Output the (x, y) coordinate of the center of the cell containing the given text.  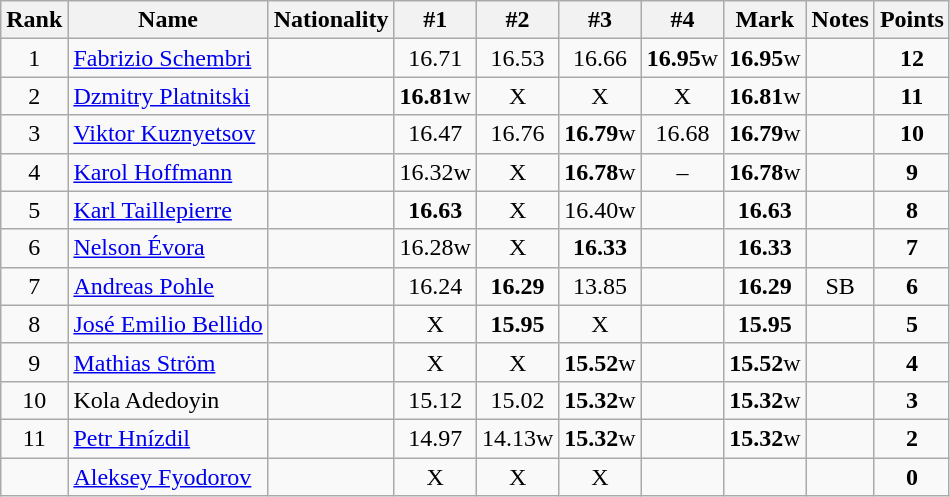
16.66 (600, 58)
Mark (765, 20)
Rank (34, 20)
Karol Hoffmann (168, 172)
#3 (600, 20)
Aleksey Fyodorov (168, 477)
Mathias Ström (168, 362)
Kola Adedoyin (168, 400)
16.47 (435, 134)
14.97 (435, 438)
Nelson Évora (168, 248)
0 (912, 477)
#4 (682, 20)
Points (912, 20)
14.13w (517, 438)
1 (34, 58)
16.71 (435, 58)
José Emilio Bellido (168, 324)
Karl Taillepierre (168, 210)
16.68 (682, 134)
Fabrizio Schembri (168, 58)
Nationality (331, 20)
16.32w (435, 172)
16.28w (435, 248)
Dzmitry Platnitski (168, 96)
#1 (435, 20)
Viktor Kuznyetsov (168, 134)
16.76 (517, 134)
15.12 (435, 400)
Petr Hnízdil (168, 438)
15.02 (517, 400)
16.40w (600, 210)
Notes (840, 20)
– (682, 172)
13.85 (600, 286)
#2 (517, 20)
Name (168, 20)
12 (912, 58)
16.24 (435, 286)
16.53 (517, 58)
Andreas Pohle (168, 286)
SB (840, 286)
